For the text-containing cell, return its midpoint in [x, y] coordinate format. 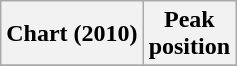
Peakposition [189, 34]
Chart (2010) [72, 34]
